From the cell containing the given text, extract its center point as [x, y] coordinate. 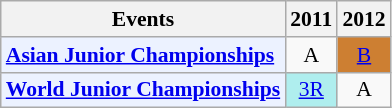
Events [143, 19]
3R [311, 90]
B [364, 55]
2012 [364, 19]
World Junior Championships [143, 90]
Asian Junior Championships [143, 55]
2011 [311, 19]
